Return the [X, Y] coordinate for the center point of the cell that contains the specified text.  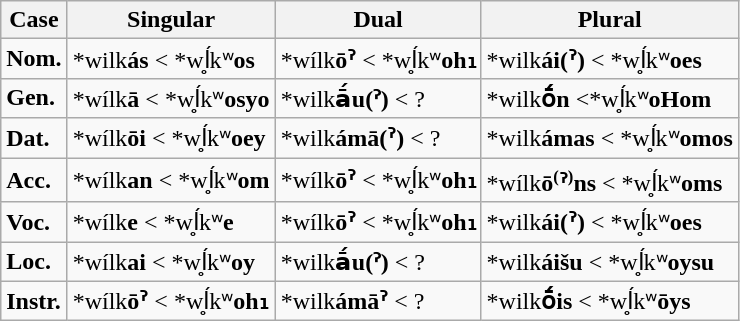
Voc. [34, 222]
Dual [378, 20]
Singular [171, 20]
*wilkámas < *wĺ̥kʷomos [610, 138]
*wílkō(ˀ)ns < *wĺ̥kʷoms [610, 180]
*wílke < *wĺ̥kʷe [171, 222]
Case [34, 20]
*wílkan < *wĺ̥kʷom [171, 180]
Loc. [34, 262]
Instr. [34, 301]
*wilkáišu < *wĺ̥kʷoysu [610, 262]
Acc. [34, 180]
*wilkámāˀ < ? [378, 301]
*wílkōi < *wĺ̥kʷoey [171, 138]
*wilkṓn <*wĺ̥kʷoHom [610, 98]
*wílkai < *wĺ̥kʷoy [171, 262]
Plural [610, 20]
Nom. [34, 59]
*wílkā < *wĺ̥kʷosyo [171, 98]
Gen. [34, 98]
*wilkṓis < *wĺ̥kʷōys [610, 301]
*wilkás < *wĺ̥kʷos [171, 59]
*wilkámā(ˀ) < ? [378, 138]
Dat. [34, 138]
